Scan for the cell matching the given text and deliver its (X, Y) coordinate at center. 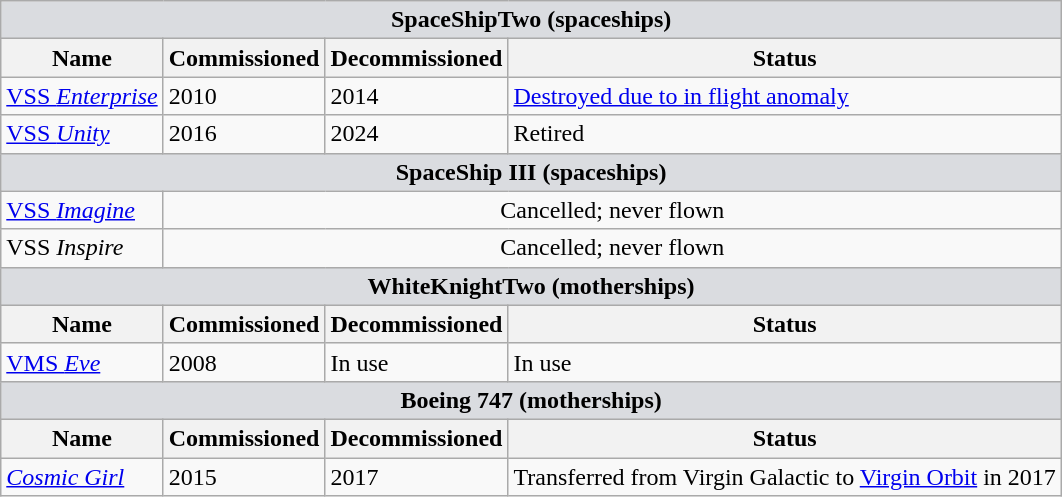
2015 (244, 477)
Destroyed due to in flight anomaly (784, 96)
SpaceShip III (spaceships) (532, 172)
Boeing 747 (motherships) (532, 400)
VSS Unity (82, 134)
VSS Enterprise (82, 96)
VSS Imagine (82, 210)
Cosmic Girl (82, 477)
Retired (784, 134)
2014 (416, 96)
VMS Eve (82, 362)
2016 (244, 134)
Transferred from Virgin Galactic to Virgin Orbit in 2017 (784, 477)
WhiteKnightTwo (motherships) (532, 286)
SpaceShipTwo (spaceships) (532, 20)
2024 (416, 134)
2008 (244, 362)
2010 (244, 96)
2017 (416, 477)
VSS Inspire (82, 248)
